Return [x, y] of the center of cell containing provided text 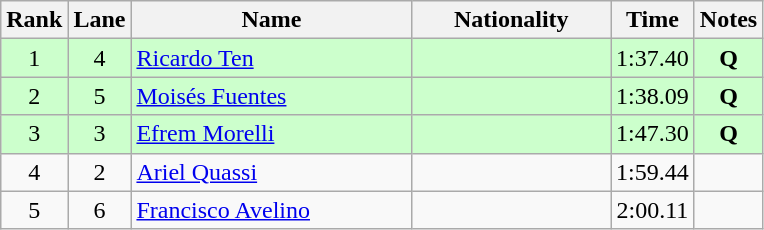
1:59.44 [653, 172]
Lane [100, 20]
Notes [728, 20]
1:38.09 [653, 96]
2:00.11 [653, 210]
1 [34, 58]
Name [272, 20]
1:37.40 [653, 58]
Rank [34, 20]
Nationality [512, 20]
Ariel Quassi [272, 172]
6 [100, 210]
Ricardo Ten [272, 58]
Efrem Morelli [272, 134]
Francisco Avelino [272, 210]
1:47.30 [653, 134]
Time [653, 20]
Moisés Fuentes [272, 96]
